Locate the cell with the specified text and output its (x, y) center coordinate. 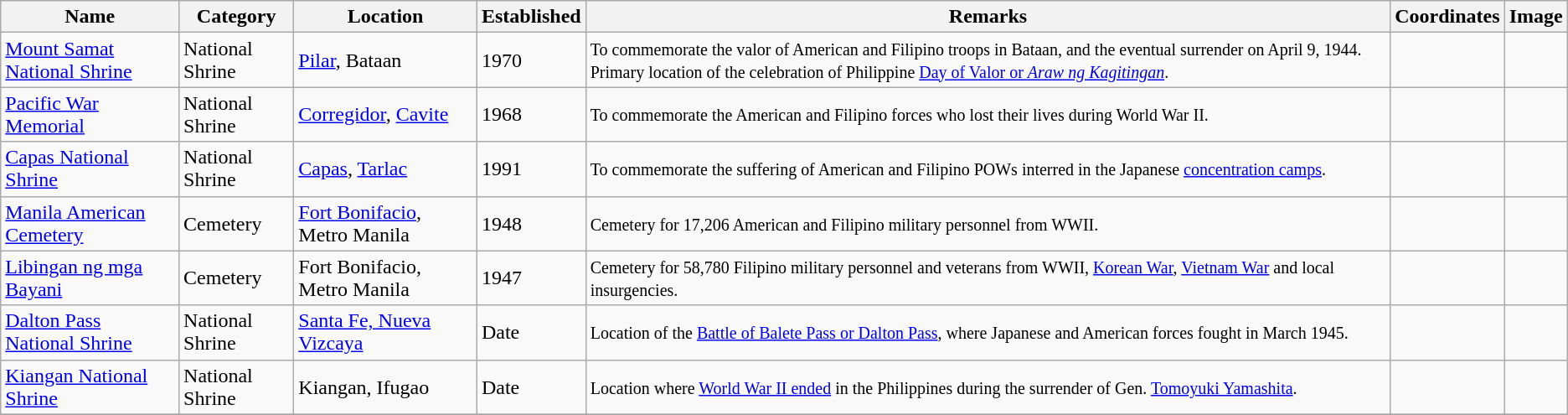
1970 (531, 60)
Pilar, Bataan (385, 60)
1968 (531, 114)
Mount Samat National Shrine (90, 60)
Coordinates (1447, 17)
Cemetery for 58,780 Filipino military personnel and veterans from WWII, Korean War, Vietnam War and local insurgencies. (988, 278)
Remarks (988, 17)
Category (236, 17)
Libingan ng mga Bayani (90, 278)
Cemetery for 17,206 American and Filipino military personnel from WWII. (988, 223)
Manila American Cemetery (90, 223)
Established (531, 17)
Dalton Pass National Shrine (90, 332)
To commemorate the suffering of American and Filipino POWs interred in the Japanese concentration camps. (988, 169)
Pacific War Memorial (90, 114)
Location (385, 17)
Capas, Tarlac (385, 169)
Kiangan National Shrine (90, 387)
Capas National Shrine (90, 169)
Kiangan, Ifugao (385, 387)
1947 (531, 278)
Location of the Battle of Balete Pass or Dalton Pass, where Japanese and American forces fought in March 1945. (988, 332)
1991 (531, 169)
Name (90, 17)
To commemorate the American and Filipino forces who lost their lives during World War II. (988, 114)
1948 (531, 223)
Corregidor, Cavite (385, 114)
Image (1536, 17)
Location where World War II ended in the Philippines during the surrender of Gen. Tomoyuki Yamashita. (988, 387)
Santa Fe, Nueva Vizcaya (385, 332)
